Capture the cell that displays the provided text and extract its [X, Y] central coordinate. 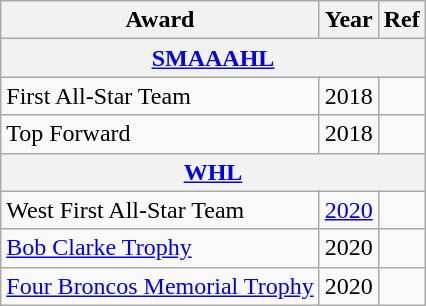
Year [348, 20]
Ref [402, 20]
Bob Clarke Trophy [160, 248]
West First All-Star Team [160, 210]
Award [160, 20]
SMAAAHL [214, 58]
First All-Star Team [160, 96]
Top Forward [160, 134]
Four Broncos Memorial Trophy [160, 286]
WHL [214, 172]
